Search for the cell housing the specified text and yield its (X, Y) center coordinate. 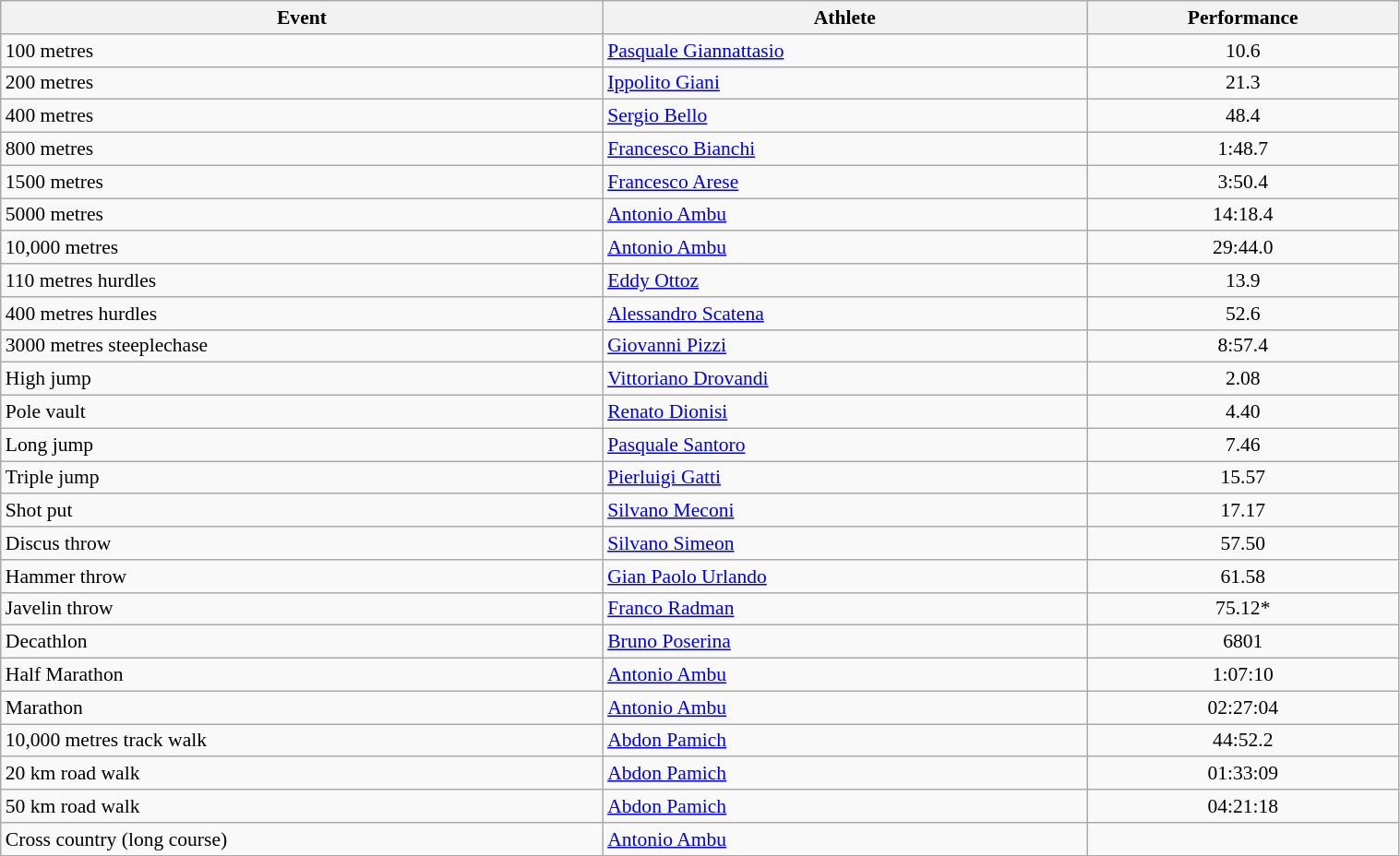
50 km road walk (302, 806)
29:44.0 (1244, 248)
17.17 (1244, 511)
7.46 (1244, 445)
52.6 (1244, 314)
Franco Radman (844, 609)
61.58 (1244, 577)
1:48.7 (1244, 149)
14:18.4 (1244, 215)
Long jump (302, 445)
10,000 metres track walk (302, 741)
Marathon (302, 707)
01:33:09 (1244, 774)
Francesco Arese (844, 182)
Alessandro Scatena (844, 314)
Performance (1244, 18)
400 metres hurdles (302, 314)
Silvano Simeon (844, 543)
Gian Paolo Urlando (844, 577)
21.3 (1244, 83)
Athlete (844, 18)
13.9 (1244, 280)
10.6 (1244, 51)
Event (302, 18)
Eddy Ottoz (844, 280)
8:57.4 (1244, 346)
Half Marathon (302, 675)
Discus throw (302, 543)
Javelin throw (302, 609)
3:50.4 (1244, 182)
800 metres (302, 149)
02:27:04 (1244, 707)
High jump (302, 379)
100 metres (302, 51)
Triple jump (302, 478)
Decathlon (302, 642)
Hammer throw (302, 577)
04:21:18 (1244, 806)
Vittoriano Drovandi (844, 379)
1:07:10 (1244, 675)
10,000 metres (302, 248)
Francesco Bianchi (844, 149)
2.08 (1244, 379)
48.4 (1244, 116)
200 metres (302, 83)
Silvano Meconi (844, 511)
57.50 (1244, 543)
Pierluigi Gatti (844, 478)
Renato Dionisi (844, 412)
4.40 (1244, 412)
5000 metres (302, 215)
3000 metres steeplechase (302, 346)
75.12* (1244, 609)
20 km road walk (302, 774)
Pasquale Santoro (844, 445)
Ippolito Giani (844, 83)
110 metres hurdles (302, 280)
Pasquale Giannattasio (844, 51)
Shot put (302, 511)
400 metres (302, 116)
1500 metres (302, 182)
Pole vault (302, 412)
Cross country (long course) (302, 839)
Giovanni Pizzi (844, 346)
15.57 (1244, 478)
Bruno Poserina (844, 642)
Sergio Bello (844, 116)
44:52.2 (1244, 741)
6801 (1244, 642)
